Find where the given text appears and provide that cell's center as (X, Y) coordinate. 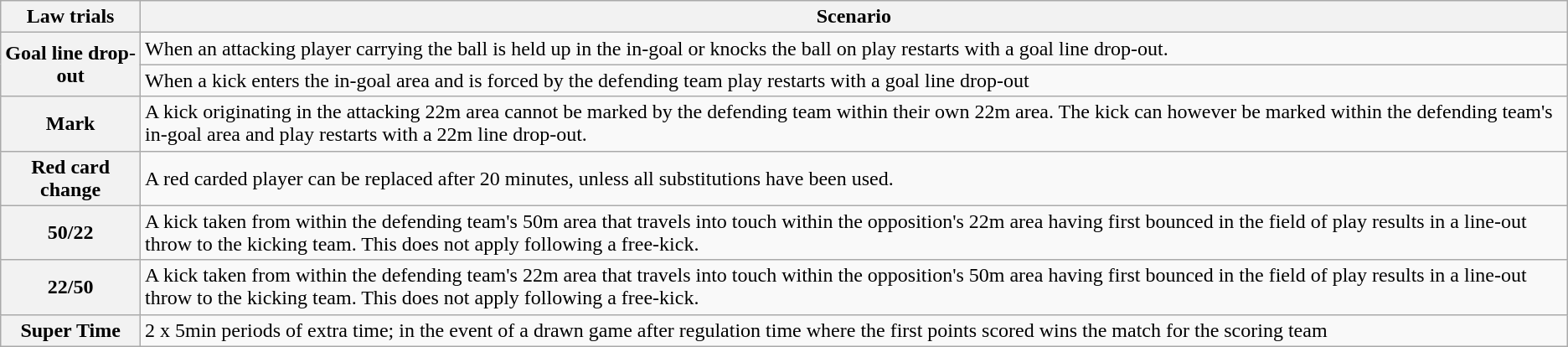
Scenario (854, 17)
2 x 5min periods of extra time; in the event of a drawn game after regulation time where the first points scored wins the match for the scoring team (854, 330)
Goal line drop-out (70, 65)
Super Time (70, 330)
When an attacking player carrying the ball is held up in the in-goal or knocks the ball on play restarts with a goal line drop-out. (854, 49)
Mark (70, 124)
Law trials (70, 17)
22/50 (70, 287)
A red carded player can be replaced after 20 minutes, unless all substitutions have been used. (854, 178)
Red card change (70, 178)
50/22 (70, 233)
When a kick enters the in-goal area and is forced by the defending team play restarts with a goal line drop-out (854, 80)
